Return (x, y) of the center of cell containing provided text 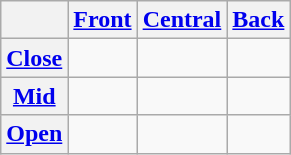
Back (258, 20)
Front (102, 20)
Central (182, 20)
Mid (34, 96)
Close (34, 58)
Open (34, 134)
